From the cell containing the given text, extract its center point as [X, Y] coordinate. 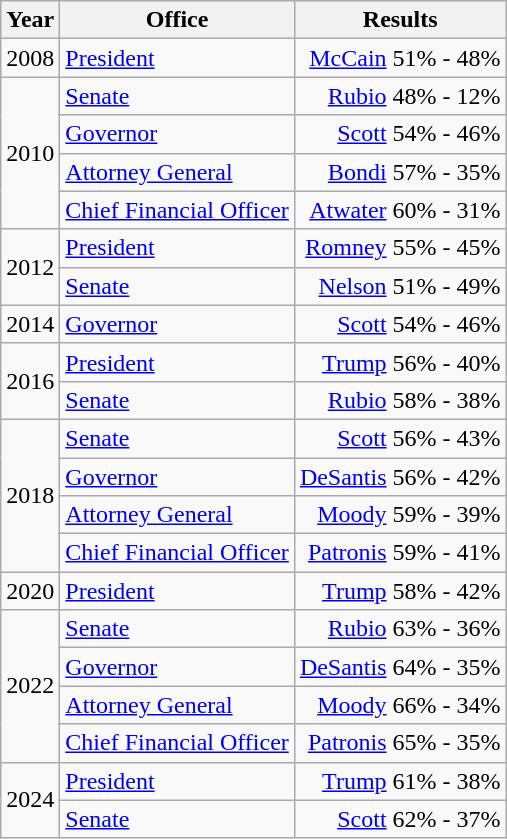
2020 [30, 591]
Atwater 60% - 31% [400, 210]
Bondi 57% - 35% [400, 172]
Patronis 65% - 35% [400, 743]
Nelson 51% - 49% [400, 286]
Results [400, 20]
Patronis 59% - 41% [400, 553]
2010 [30, 153]
2024 [30, 800]
McCain 51% - 48% [400, 58]
Rubio 63% - 36% [400, 629]
Year [30, 20]
2012 [30, 267]
2022 [30, 686]
DeSantis 64% - 35% [400, 667]
2018 [30, 495]
Romney 55% - 45% [400, 248]
Rubio 58% - 38% [400, 400]
DeSantis 56% - 42% [400, 477]
2016 [30, 381]
2008 [30, 58]
Trump 56% - 40% [400, 362]
Trump 58% - 42% [400, 591]
Rubio 48% - 12% [400, 96]
Scott 56% - 43% [400, 438]
Scott 62% - 37% [400, 819]
Moody 59% - 39% [400, 515]
Moody 66% - 34% [400, 705]
Trump 61% - 38% [400, 781]
Office [178, 20]
2014 [30, 324]
